Scan for the cell matching the given text and deliver its (X, Y) coordinate at center. 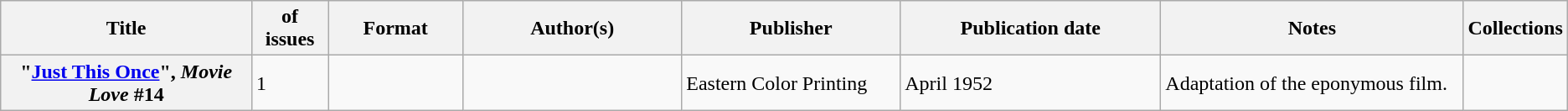
Author(s) (573, 29)
1 (290, 82)
Eastern Color Printing (791, 82)
Notes (1312, 29)
Publication date (1030, 29)
of issues (290, 29)
Adaptation of the eponymous film. (1312, 82)
Format (395, 29)
April 1952 (1030, 82)
"Just This Once", Movie Love #14 (126, 82)
Publisher (791, 29)
Collections (1515, 29)
Title (126, 29)
